Return the (X, Y) coordinate for the center point of the cell that contains the specified text.  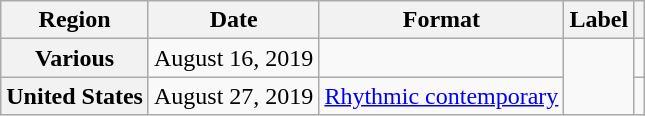
United States (75, 96)
August 27, 2019 (233, 96)
Region (75, 20)
August 16, 2019 (233, 58)
Date (233, 20)
Various (75, 58)
Label (599, 20)
Rhythmic contemporary (442, 96)
Format (442, 20)
